Return (X, Y) of the center of cell containing provided text 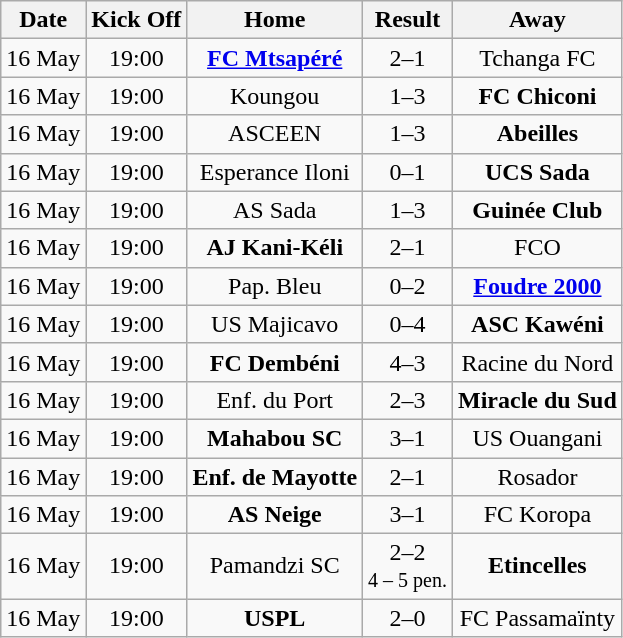
0–1 (408, 172)
FC Koropa (538, 515)
Enf. du Port (275, 400)
FC Dembéni (275, 362)
Pap. Bleu (275, 286)
US Ouangani (538, 438)
ASCEEN (275, 134)
Foudre 2000 (538, 286)
Guinée Club (538, 210)
Rosador (538, 477)
AS Sada (275, 210)
Tchanga FC (538, 58)
0–4 (408, 324)
Racine du Nord (538, 362)
FC Mtsapéré (275, 58)
2–2 4 – 5 pen. (408, 566)
Miracle du Sud (538, 400)
UCS Sada (538, 172)
AS Neige (275, 515)
US Majicavo (275, 324)
ASC Kawéni (538, 324)
Home (275, 20)
0–2 (408, 286)
FC Passamaïnty (538, 618)
USPL (275, 618)
2–3 (408, 400)
Mahabou SC (275, 438)
Esperance Iloni (275, 172)
4–3 (408, 362)
2–0 (408, 618)
Away (538, 20)
Abeilles (538, 134)
Etincelles (538, 566)
Pamandzi SC (275, 566)
Koungou (275, 96)
Enf. de Mayotte (275, 477)
FCO (538, 248)
AJ Kani-Kéli (275, 248)
Result (408, 20)
Kick Off (136, 20)
Date (44, 20)
FC Chiconi (538, 96)
